Locate the cell with the specified text and output its (X, Y) center coordinate. 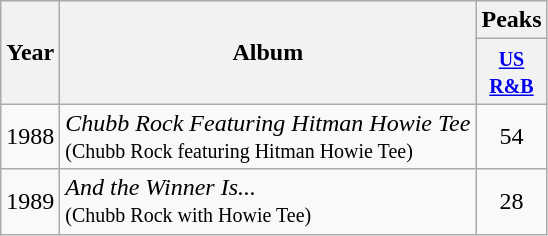
Year (30, 52)
Peaks (512, 20)
54 (512, 136)
And the Winner Is...(Chubb Rock with Howie Tee) (268, 202)
28 (512, 202)
US R&B (512, 72)
1989 (30, 202)
Album (268, 52)
Chubb Rock Featuring Hitman Howie Tee(Chubb Rock featuring Hitman Howie Tee) (268, 136)
1988 (30, 136)
